Scan for the cell matching the given text and deliver its [X, Y] coordinate at center. 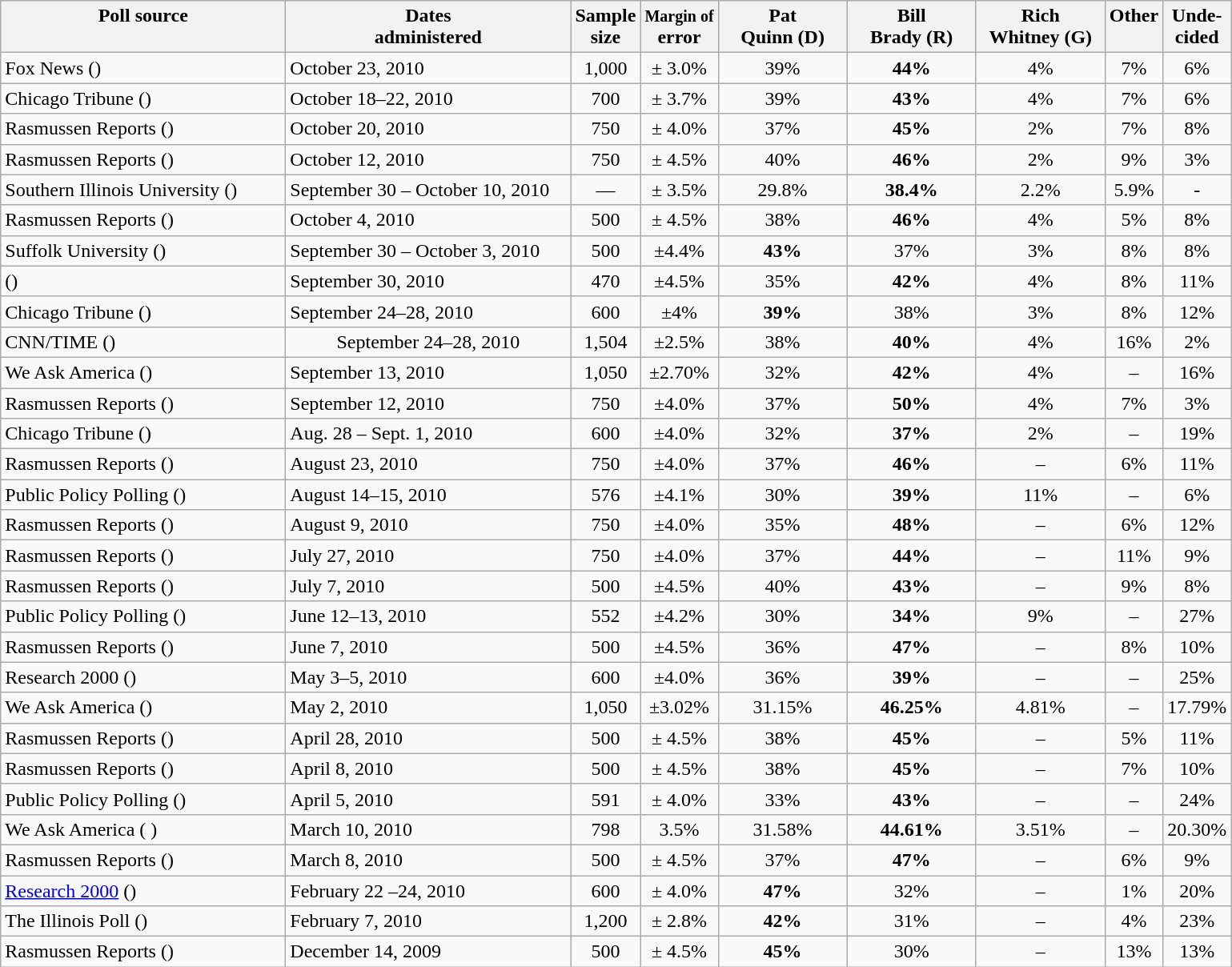
±3.02% [679, 708]
25% [1198, 677]
27% [1198, 616]
March 8, 2010 [428, 860]
50% [911, 403]
38.4% [911, 190]
Aug. 28 – Sept. 1, 2010 [428, 434]
July 27, 2010 [428, 556]
± 3.0% [679, 68]
June 7, 2010 [428, 647]
23% [1198, 921]
±2.5% [679, 342]
31% [911, 921]
17.79% [1198, 708]
September 30 – October 3, 2010 [428, 251]
BillBrady (R) [911, 27]
October 23, 2010 [428, 68]
Margin oferror [679, 27]
October 18–22, 2010 [428, 98]
May 3–5, 2010 [428, 677]
± 2.8% [679, 921]
4.81% [1041, 708]
±4.4% [679, 251]
August 23, 2010 [428, 464]
2.2% [1041, 190]
The Illinois Poll () [143, 921]
Other [1134, 27]
576 [605, 495]
48% [911, 525]
±4% [679, 311]
March 10, 2010 [428, 829]
September 30 – October 10, 2010 [428, 190]
20% [1198, 891]
1,200 [605, 921]
29.8% [783, 190]
34% [911, 616]
700 [605, 98]
Poll source [143, 27]
June 12–13, 2010 [428, 616]
± 3.5% [679, 190]
September 30, 2010 [428, 281]
24% [1198, 799]
3.51% [1041, 829]
44.61% [911, 829]
±4.2% [679, 616]
October 20, 2010 [428, 129]
February 22 –24, 2010 [428, 891]
December 14, 2009 [428, 952]
33% [783, 799]
April 5, 2010 [428, 799]
31.15% [783, 708]
RichWhitney (G) [1041, 27]
Suffolk University () [143, 251]
±2.70% [679, 372]
1% [1134, 891]
Samplesize [605, 27]
We Ask America ( ) [143, 829]
1,504 [605, 342]
February 7, 2010 [428, 921]
Pat Quinn (D) [783, 27]
470 [605, 281]
552 [605, 616]
() [143, 281]
May 2, 2010 [428, 708]
August 14–15, 2010 [428, 495]
19% [1198, 434]
Southern Illinois University () [143, 190]
October 4, 2010 [428, 220]
3.5% [679, 829]
CNN/TIME () [143, 342]
October 12, 2010 [428, 159]
July 7, 2010 [428, 586]
- [1198, 190]
April 28, 2010 [428, 738]
±4.1% [679, 495]
Unde-cided [1198, 27]
31.58% [783, 829]
— [605, 190]
September 12, 2010 [428, 403]
1,000 [605, 68]
591 [605, 799]
August 9, 2010 [428, 525]
± 3.7% [679, 98]
46.25% [911, 708]
April 8, 2010 [428, 768]
5.9% [1134, 190]
Datesadministered [428, 27]
798 [605, 829]
20.30% [1198, 829]
September 13, 2010 [428, 372]
Fox News () [143, 68]
